For the text-containing cell, return its midpoint in [X, Y] coordinate format. 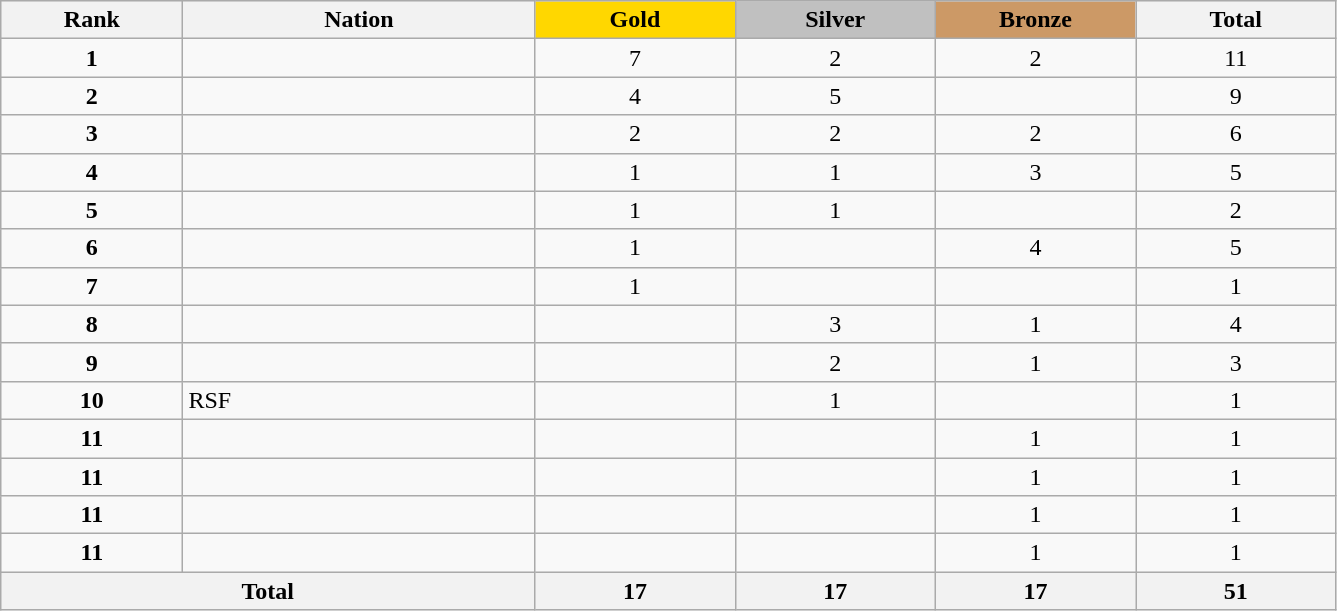
Silver [835, 20]
10 [92, 400]
Rank [92, 20]
Bronze [1035, 20]
RSF [359, 400]
Nation [359, 20]
51 [1236, 591]
Gold [635, 20]
8 [92, 324]
